From the cell containing the given text, extract its center point as (X, Y) coordinate. 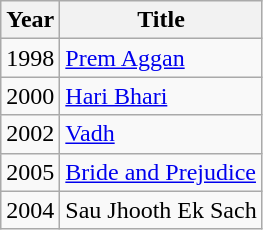
2004 (30, 210)
Vadh (161, 134)
Hari Bhari (161, 96)
Sau Jhooth Ek Sach (161, 210)
Bride and Prejudice (161, 172)
2002 (30, 134)
1998 (30, 58)
2000 (30, 96)
Title (161, 20)
Year (30, 20)
2005 (30, 172)
Prem Aggan (161, 58)
